Detect which cell encompasses the target text, then output its (X, Y) center coordinate. 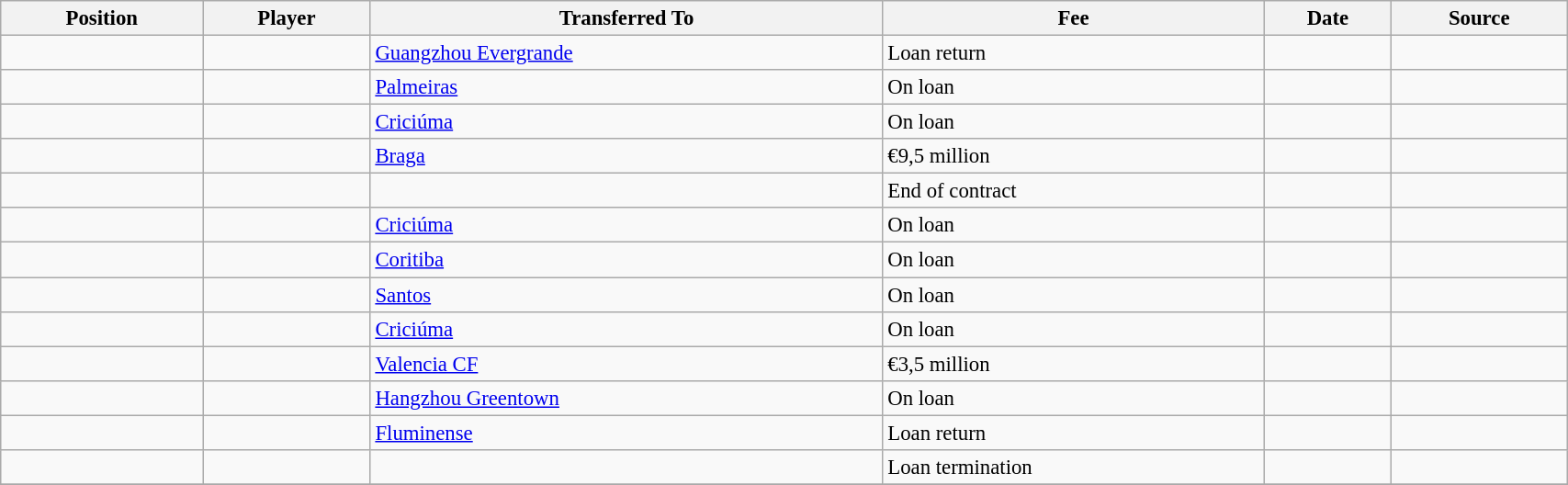
€3,5 million (1073, 364)
Position (102, 18)
Date (1328, 18)
Player (287, 18)
Hangzhou Greentown (626, 398)
Loan termination (1073, 468)
End of contract (1073, 191)
Transferred To (626, 18)
Coritiba (626, 260)
€9,5 million (1073, 156)
Santos (626, 295)
Braga (626, 156)
Palmeiras (626, 87)
Fee (1073, 18)
Guangzhou Evergrande (626, 53)
Valencia CF (626, 364)
Fluminense (626, 433)
Source (1479, 18)
